Extract the [X, Y] coordinate from the center of the cell holding the provided text.  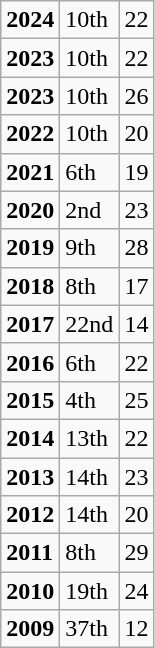
22nd [90, 324]
24 [136, 591]
2013 [30, 477]
2018 [30, 286]
4th [90, 400]
2011 [30, 553]
19th [90, 591]
2024 [30, 20]
2015 [30, 400]
2010 [30, 591]
2017 [30, 324]
2020 [30, 210]
19 [136, 172]
2012 [30, 515]
2019 [30, 248]
29 [136, 553]
37th [90, 629]
14 [136, 324]
28 [136, 248]
9th [90, 248]
13th [90, 438]
12 [136, 629]
2009 [30, 629]
26 [136, 96]
2021 [30, 172]
2022 [30, 134]
25 [136, 400]
2nd [90, 210]
2014 [30, 438]
17 [136, 286]
2016 [30, 362]
